Return [X, Y] of the center of cell containing provided text 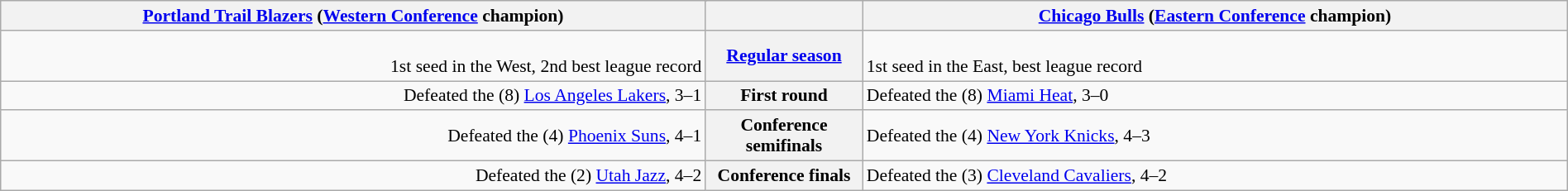
Regular season [784, 56]
Defeated the (4) New York Knicks, 4–3 [1216, 136]
1st seed in the West, 2nd best league record [354, 56]
Portland Trail Blazers (Western Conference champion) [354, 16]
1st seed in the East, best league record [1216, 56]
Chicago Bulls (Eastern Conference champion) [1216, 16]
Defeated the (8) Los Angeles Lakers, 3–1 [354, 96]
Defeated the (2) Utah Jazz, 4–2 [354, 176]
Defeated the (4) Phoenix Suns, 4–1 [354, 136]
Defeated the (8) Miami Heat, 3–0 [1216, 96]
Conference semifinals [784, 136]
Conference finals [784, 176]
First round [784, 96]
Defeated the (3) Cleveland Cavaliers, 4–2 [1216, 176]
